Detect which cell encompasses the target text, then output its (X, Y) center coordinate. 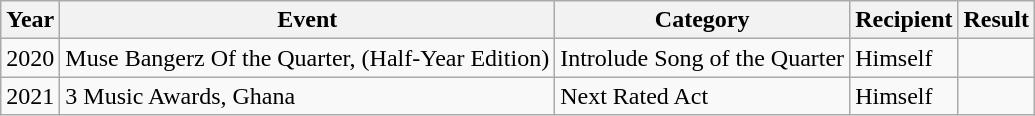
2020 (30, 58)
Event (308, 20)
Category (702, 20)
Year (30, 20)
Result (996, 20)
Muse Bangerz Of the Quarter, (Half-Year Edition) (308, 58)
3 Music Awards, Ghana (308, 96)
2021 (30, 96)
Next Rated Act (702, 96)
Recipient (904, 20)
Introlude Song of the Quarter (702, 58)
